Capture the cell that displays the provided text and extract its [X, Y] central coordinate. 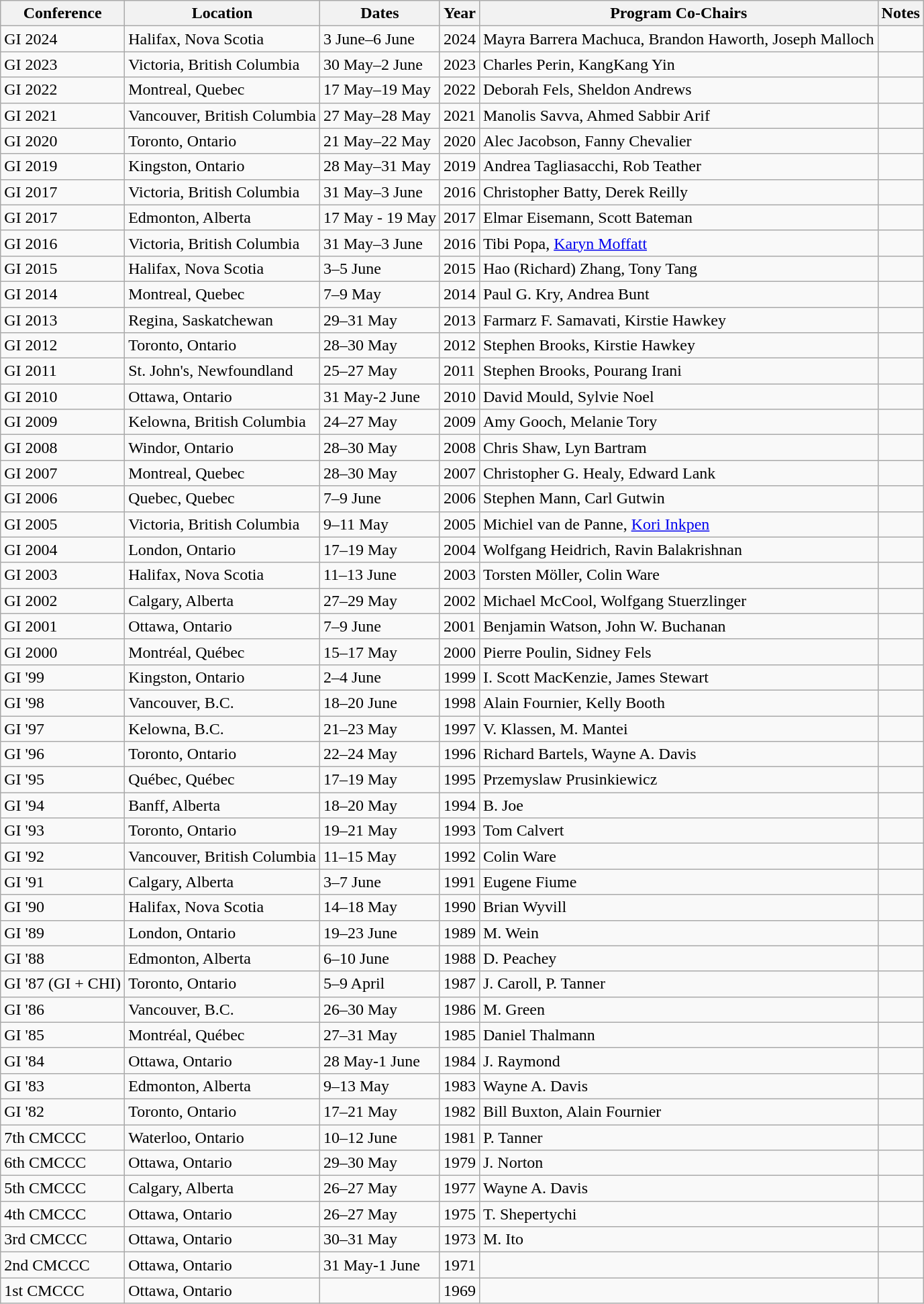
1984 [459, 1060]
Brian Wyvill [678, 907]
Stephen Brooks, Pourang Irani [678, 371]
21–23 May [380, 728]
Windor, Ontario [223, 448]
2014 [459, 294]
1990 [459, 907]
GI 2007 [63, 473]
Christopher G. Healy, Edward Lank [678, 473]
1969 [459, 1291]
GI '85 [63, 1035]
Program Co-Chairs [678, 13]
GI '88 [63, 958]
Eugene Fiume [678, 882]
29–31 May [380, 320]
27–29 May [380, 601]
Conference [63, 13]
Charles Perin, KangKang Yin [678, 64]
15–17 May [380, 652]
GI '93 [63, 831]
11–13 June [380, 575]
Przemyslaw Prusinkiewicz [678, 780]
1998 [459, 703]
Pierre Poulin, Sidney Fels [678, 652]
Christopher Batty, Derek Reilly [678, 192]
GI 2014 [63, 294]
1987 [459, 984]
30–31 May [380, 1240]
2009 [459, 422]
26–30 May [380, 1009]
1981 [459, 1138]
2020 [459, 141]
2010 [459, 397]
Tibi Popa, Karyn Moffatt [678, 243]
Michael McCool, Wolfgang Stuerzlinger [678, 601]
Tom Calvert [678, 831]
1991 [459, 882]
Kelowna, B.C. [223, 728]
GI '96 [63, 754]
GI 2000 [63, 652]
Amy Gooch, Melanie Tory [678, 422]
Colin Ware [678, 856]
2–4 June [380, 677]
28 May-1 June [380, 1060]
1983 [459, 1086]
1989 [459, 933]
2024 [459, 39]
2008 [459, 448]
GI '98 [63, 703]
2011 [459, 371]
GI '92 [63, 856]
J. Caroll, P. Tanner [678, 984]
2007 [459, 473]
2023 [459, 64]
10–12 June [380, 1138]
GI 2001 [63, 626]
GI '97 [63, 728]
M. Ito [678, 1240]
2012 [459, 346]
2004 [459, 550]
3–7 June [380, 882]
Michiel van de Panne, Kori Inkpen [678, 524]
Benjamin Watson, John W. Buchanan [678, 626]
Alain Fournier, Kelly Booth [678, 703]
Paul G. Kry, Andrea Bunt [678, 294]
2001 [459, 626]
Torsten Möller, Colin Ware [678, 575]
GI 2011 [63, 371]
1999 [459, 677]
22–24 May [380, 754]
25–27 May [380, 371]
1971 [459, 1265]
Year [459, 13]
GI '95 [63, 780]
19–23 June [380, 933]
GI 2003 [63, 575]
GI 2015 [63, 268]
1997 [459, 728]
Dates [380, 13]
Chris Shaw, Lyn Bartram [678, 448]
Location [223, 13]
GI 2021 [63, 115]
1996 [459, 754]
1993 [459, 831]
GI 2002 [63, 601]
1st CMCCC [63, 1291]
GI '94 [63, 805]
Hao (Richard) Zhang, Tony Tang [678, 268]
GI 2023 [63, 64]
J. Raymond [678, 1060]
2003 [459, 575]
3 June–6 June [380, 39]
14–18 May [380, 907]
GI 2016 [63, 243]
1995 [459, 780]
28 May–31 May [380, 166]
27–31 May [380, 1035]
1975 [459, 1214]
GI 2020 [63, 141]
Elmar Eisemann, Scott Bateman [678, 217]
Kelowna, British Columbia [223, 422]
2015 [459, 268]
V. Klassen, M. Mantei [678, 728]
GI 2012 [63, 346]
GI 2024 [63, 39]
1982 [459, 1111]
3rd CMCCC [63, 1240]
2019 [459, 166]
Wolfgang Heidrich, Ravin Balakrishnan [678, 550]
GI 2013 [63, 320]
2013 [459, 320]
M. Wein [678, 933]
T. Shepertychi [678, 1214]
11–15 May [380, 856]
St. John's, Newfoundland [223, 371]
Bill Buxton, Alain Fournier [678, 1111]
Farmarz F. Samavati, Kirstie Hawkey [678, 320]
Waterloo, Ontario [223, 1138]
GI '83 [63, 1086]
24–27 May [380, 422]
2005 [459, 524]
Notes [901, 13]
Mayra Barrera Machuca, Brandon Haworth, Joseph Malloch [678, 39]
2nd CMCCC [63, 1265]
J. Norton [678, 1163]
9–11 May [380, 524]
GI 2019 [63, 166]
30 May–2 June [380, 64]
P. Tanner [678, 1138]
1979 [459, 1163]
M. Green [678, 1009]
18–20 May [380, 805]
1988 [459, 958]
GI 2006 [63, 499]
17 May - 19 May [380, 217]
1992 [459, 856]
Stephen Brooks, Kirstie Hawkey [678, 346]
GI 2010 [63, 397]
GI '99 [63, 677]
2022 [459, 90]
GI '84 [63, 1060]
21 May–22 May [380, 141]
Banff, Alberta [223, 805]
GI '91 [63, 882]
GI '90 [63, 907]
D. Peachey [678, 958]
2006 [459, 499]
1973 [459, 1240]
Deborah Fels, Sheldon Andrews [678, 90]
Stephen Mann, Carl Gutwin [678, 499]
4th CMCCC [63, 1214]
9–13 May [380, 1086]
1977 [459, 1189]
GI 2005 [63, 524]
Regina, Saskatchewan [223, 320]
Québec, Québec [223, 780]
B. Joe [678, 805]
GI 2022 [63, 90]
17–21 May [380, 1111]
3–5 June [380, 268]
17 May–19 May [380, 90]
GI 2008 [63, 448]
GI '89 [63, 933]
Alec Jacobson, Fanny Chevalier [678, 141]
Manolis Savva, Ahmed Sabbir Arif [678, 115]
5th CMCCC [63, 1189]
1986 [459, 1009]
18–20 June [380, 703]
Richard Bartels, Wayne A. Davis [678, 754]
David Mould, Sylvie Noel [678, 397]
7–9 May [380, 294]
2021 [459, 115]
6th CMCCC [63, 1163]
31 May-2 June [380, 397]
5–9 April [380, 984]
I. Scott MacKenzie, James Stewart [678, 677]
27 May–28 May [380, 115]
29–30 May [380, 1163]
Andrea Tagliasacchi, Rob Teather [678, 166]
Daniel Thalmann [678, 1035]
GI '82 [63, 1111]
31 May-1 June [380, 1265]
2017 [459, 217]
1994 [459, 805]
1985 [459, 1035]
GI '87 (GI + CHI) [63, 984]
19–21 May [380, 831]
GI 2009 [63, 422]
Quebec, Quebec [223, 499]
GI '86 [63, 1009]
2002 [459, 601]
2000 [459, 652]
6–10 June [380, 958]
7th CMCCC [63, 1138]
GI 2004 [63, 550]
